Find where the given text appears and provide that cell's center as (x, y) coordinate. 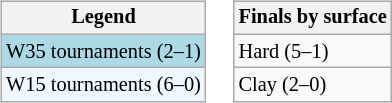
Finals by surface (313, 18)
Hard (5–1) (313, 51)
W15 tournaments (6–0) (103, 85)
Clay (2–0) (313, 85)
Legend (103, 18)
W35 tournaments (2–1) (103, 51)
